Pinpoint the cell where the given text exists, returning its [x, y] midpoint coordinate. 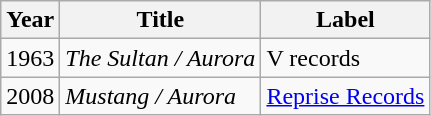
Label [346, 20]
Title [160, 20]
Mustang / Aurora [160, 96]
The Sultan / Aurora [160, 58]
Year [30, 20]
2008 [30, 96]
V records [346, 58]
Reprise Records [346, 96]
1963 [30, 58]
